Detect which cell encompasses the target text, then output its (x, y) center coordinate. 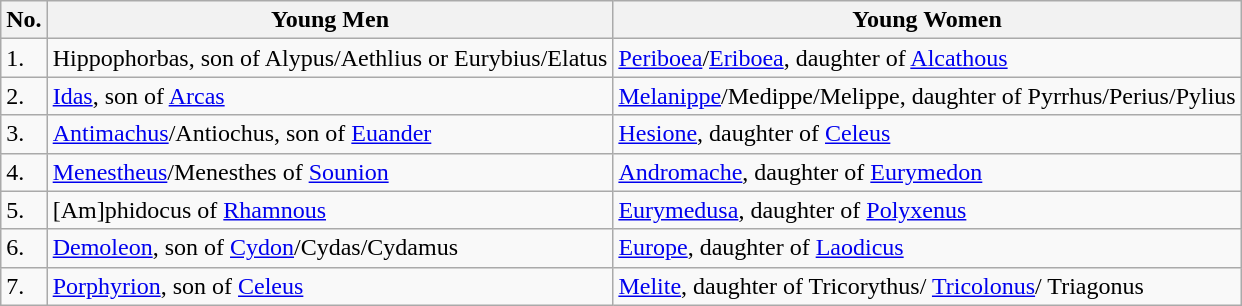
Antimachus/Antiochus, son of Euander (330, 134)
Menestheus/Menesthes of Sounion (330, 172)
Periboea/Eriboea, daughter of Alcathous (927, 58)
Porphyrion, son of Celeus (330, 286)
6. (24, 248)
Demoleon, son of Cydon/Cydas/Cydamus (330, 248)
Young Men (330, 20)
7. (24, 286)
Melanippe/Medippe/Melippe, daughter of Pyrrhus/Perius/Pylius (927, 96)
No. (24, 20)
Idas, son of Arcas (330, 96)
Andromache, daughter of Eurymedon (927, 172)
3. (24, 134)
4. (24, 172)
Young Women (927, 20)
Hesione, daughter of Celeus (927, 134)
Melite, daughter of Tricorythus/ Tricolonus/ Triagonus (927, 286)
5. (24, 210)
2. (24, 96)
[Am]phidocus of Rhamnous (330, 210)
Eurymedusa, daughter of Polyxenus (927, 210)
Hippophorbas, son of Alypus/Aethlius or Eurybius/Elatus (330, 58)
Europe, daughter of Laodicus (927, 248)
1. (24, 58)
